Return (X, Y) of the center of cell containing provided text 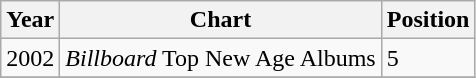
Chart (220, 20)
Year (30, 20)
5 (428, 58)
2002 (30, 58)
Billboard Top New Age Albums (220, 58)
Position (428, 20)
